Determine the [x, y] coordinate at the center of the cell enclosing the given text.  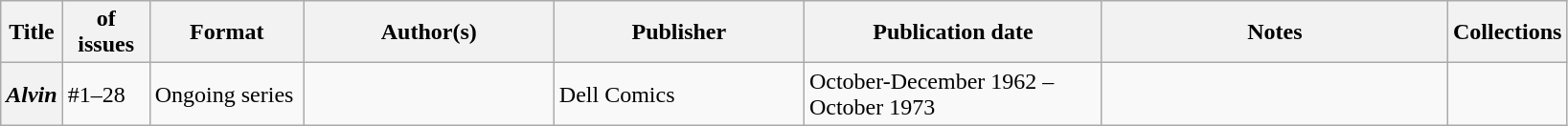
Publisher [678, 32]
Author(s) [429, 32]
#1–28 [105, 94]
of issues [105, 32]
Dell Comics [678, 94]
Format [226, 32]
Alvin [32, 94]
Title [32, 32]
Collections [1507, 32]
October-December 1962 – October 1973 [952, 94]
Publication date [952, 32]
Notes [1274, 32]
Ongoing series [226, 94]
